Return the (x, y) coordinate for the center point of the cell that contains the specified text.  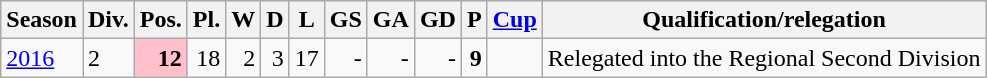
GD (438, 20)
P (474, 20)
Season (42, 20)
GS (346, 20)
Pl. (206, 20)
Qualification/relegation (764, 20)
Cup (514, 20)
12 (160, 58)
GA (390, 20)
9 (474, 58)
3 (275, 58)
L (306, 20)
2016 (42, 58)
Div. (108, 20)
Pos. (160, 20)
W (244, 20)
Relegated into the Regional Second Division (764, 58)
17 (306, 58)
D (275, 20)
18 (206, 58)
